From the cell containing the given text, extract its center point as (x, y) coordinate. 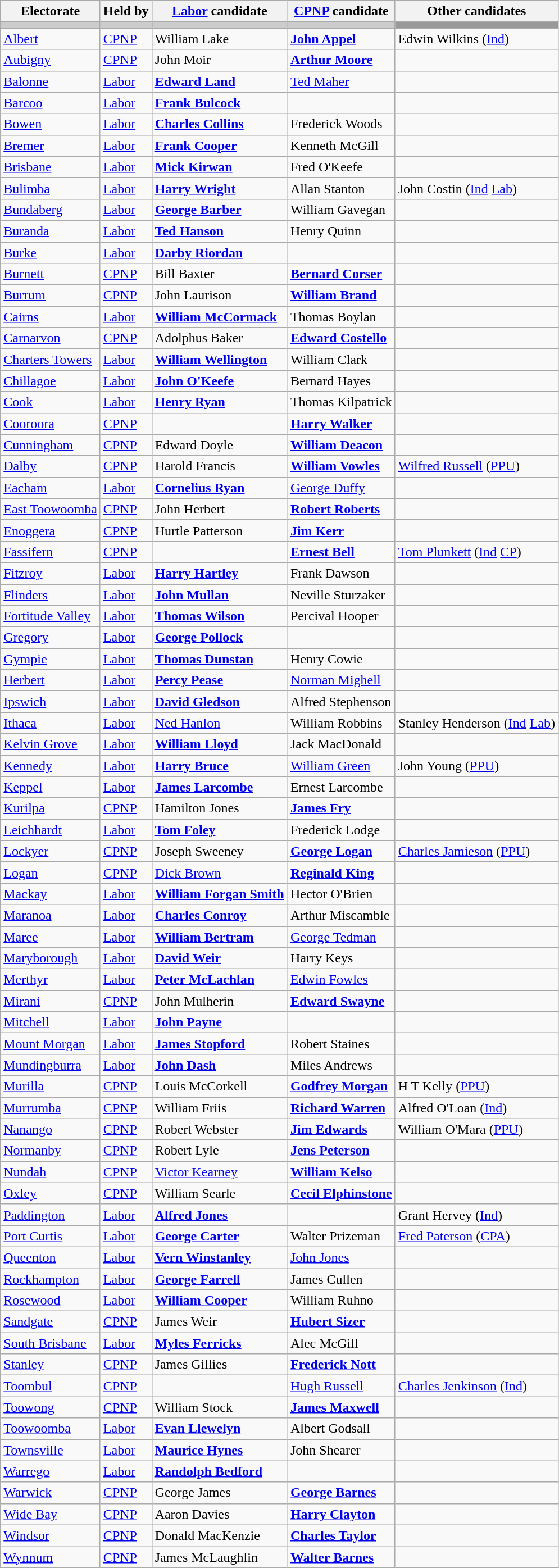
Mundingburra (51, 1065)
Brisbane (51, 167)
Ernest Bell (341, 552)
Henry Cowie (341, 659)
Thomas Dunstan (219, 659)
South Brisbane (51, 1343)
Jens Peterson (341, 1151)
Ipswich (51, 702)
William Deacon (341, 445)
Nundah (51, 1172)
George Carter (219, 1236)
Maurice Hynes (219, 1450)
William Brand (341, 296)
Godfrey Morgan (341, 1087)
William Lloyd (219, 744)
Frank Dawson (341, 573)
John Young (PPU) (476, 766)
Toowong (51, 1407)
James Weir (219, 1322)
William O'Mara (PPU) (476, 1129)
Hubert Sizer (341, 1322)
Ned Hanlon (219, 723)
Norman Mighell (341, 680)
William Kelso (341, 1172)
Harry Hartley (219, 573)
Hamilton Jones (219, 808)
Burnett (51, 274)
George Duffy (341, 488)
John Mullan (219, 595)
James Gillies (219, 1365)
Cook (51, 402)
David Weir (219, 958)
Percival Hooper (341, 616)
Flinders (51, 595)
Vern Winstanley (219, 1257)
Fred Paterson (CPA) (476, 1236)
John Appel (341, 39)
Frederick Woods (341, 124)
James Cullen (341, 1279)
John O'Keefe (219, 381)
Edward Doyle (219, 445)
Percy Pease (219, 680)
Oxley (51, 1193)
Thomas Boylan (341, 317)
Murrumba (51, 1108)
William Searle (219, 1193)
Louis McCorkell (219, 1087)
Lockyer (51, 851)
Carnarvon (51, 338)
William Wellington (219, 360)
Fortitude Valley (51, 616)
Albert (51, 39)
Bill Baxter (219, 274)
Stanley (51, 1365)
Harry Keys (341, 958)
William Ruhno (341, 1301)
Frederick Nott (341, 1365)
Enoggera (51, 530)
Bundaberg (51, 210)
Bremer (51, 146)
Alfred Jones (219, 1215)
Labor candidate (219, 11)
Paddington (51, 1215)
James Fry (341, 808)
Electorate (51, 11)
William Cooper (219, 1301)
Wilfred Russell (PPU) (476, 466)
Harry Bruce (219, 766)
James Larcombe (219, 787)
John Moir (219, 60)
CPNP candidate (341, 11)
Edward Costello (341, 338)
John Jones (341, 1257)
Warwick (51, 1493)
Henry Quinn (341, 231)
Fitzroy (51, 573)
Miles Andrews (341, 1065)
John Payne (219, 1022)
Rockhampton (51, 1279)
Kelvin Grove (51, 744)
William Forgan Smith (219, 894)
Edwin Wilkins (Ind) (476, 39)
Other candidates (476, 11)
Hurtle Patterson (219, 530)
George Barber (219, 210)
Herbert (51, 680)
Alfred O'Loan (Ind) (476, 1108)
Gympie (51, 659)
Cunningham (51, 445)
Hugh Russell (341, 1386)
Mackay (51, 894)
Charters Towers (51, 360)
Alec McGill (341, 1343)
Charles Conroy (219, 915)
George Pollock (219, 638)
Keppel (51, 787)
Peter McLachlan (219, 980)
Charles Jamieson (PPU) (476, 851)
James McLaughlin (219, 1557)
Henry Ryan (219, 402)
George Barnes (341, 1493)
Wide Bay (51, 1514)
Robert Roberts (341, 509)
Normanby (51, 1151)
Bowen (51, 124)
Reginald King (341, 872)
Ted Hanson (219, 231)
Warrego (51, 1471)
Nanango (51, 1129)
Rosewood (51, 1301)
Maree (51, 937)
Fred O'Keefe (341, 167)
Townsville (51, 1450)
Mount Morgan (51, 1044)
Ernest Larcombe (341, 787)
John Dash (219, 1065)
Toombul (51, 1386)
Cecil Elphinstone (341, 1193)
Dick Brown (219, 872)
Bernard Hayes (341, 381)
William Friis (219, 1108)
Maranoa (51, 915)
Buranda (51, 231)
Walter Barnes (341, 1557)
Robert Staines (341, 1044)
Edward Land (219, 81)
Kenneth McGill (341, 146)
Kennedy (51, 766)
George Logan (341, 851)
John Shearer (341, 1450)
Queenton (51, 1257)
Robert Lyle (219, 1151)
Frank Cooper (219, 146)
Alfred Stephenson (341, 702)
William Clark (341, 360)
James Maxwell (341, 1407)
Donald MacKenzie (219, 1535)
John Mulherin (219, 1001)
Murilla (51, 1087)
James Stopford (219, 1044)
Toowoomba (51, 1429)
William Green (341, 766)
William Lake (219, 39)
William McCormack (219, 317)
Harry Wright (219, 188)
Albert Godsall (341, 1429)
George James (219, 1493)
Randolph Bedford (219, 1471)
Charles Taylor (341, 1535)
Tom Plunkett (Ind CP) (476, 552)
Frank Bulcock (219, 103)
Ithaca (51, 723)
Edwin Fowles (341, 980)
East Toowoomba (51, 509)
David Gledson (219, 702)
William Robbins (341, 723)
Harry Clayton (341, 1514)
Gregory (51, 638)
William Vowles (341, 466)
Grant Hervey (Ind) (476, 1215)
Harold Francis (219, 466)
Robert Webster (219, 1129)
George Tedman (341, 937)
Edward Swayne (341, 1001)
George Farrell (219, 1279)
Mirani (51, 1001)
Kurilpa (51, 808)
Cairns (51, 317)
Chillagoe (51, 381)
Leichhardt (51, 830)
Eacham (51, 488)
Adolphus Baker (219, 338)
Allan Stanton (341, 188)
Evan Llewelyn (219, 1429)
Tom Foley (219, 830)
Darby Riordan (219, 252)
Joseph Sweeney (219, 851)
Stanley Henderson (Ind Lab) (476, 723)
Richard Warren (341, 1108)
Jack MacDonald (341, 744)
Burrum (51, 296)
Merthyr (51, 980)
Charles Collins (219, 124)
Windsor (51, 1535)
John Laurison (219, 296)
Thomas Kilpatrick (341, 402)
Fassifern (51, 552)
Maryborough (51, 958)
Logan (51, 872)
Mick Kirwan (219, 167)
Arthur Moore (341, 60)
Aaron Davies (219, 1514)
Mitchell (51, 1022)
Dalby (51, 466)
Held by (126, 11)
John Costin (Ind Lab) (476, 188)
H T Kelly (PPU) (476, 1087)
Neville Sturzaker (341, 595)
Victor Kearney (219, 1172)
Harry Walker (341, 424)
Sandgate (51, 1322)
William Bertram (219, 937)
Aubigny (51, 60)
Balonne (51, 81)
Ted Maher (341, 81)
Thomas Wilson (219, 616)
John Herbert (219, 509)
Cooroora (51, 424)
Burke (51, 252)
Hector O'Brien (341, 894)
Frederick Lodge (341, 830)
Wynnum (51, 1557)
Barcoo (51, 103)
Cornelius Ryan (219, 488)
Walter Prizeman (341, 1236)
Myles Ferricks (219, 1343)
Jim Edwards (341, 1129)
Port Curtis (51, 1236)
Bulimba (51, 188)
Arthur Miscamble (341, 915)
William Gavegan (341, 210)
Jim Kerr (341, 530)
Charles Jenkinson (Ind) (476, 1386)
Bernard Corser (341, 274)
William Stock (219, 1407)
